Return the (X, Y) coordinate for the center point of the cell that contains the specified text.  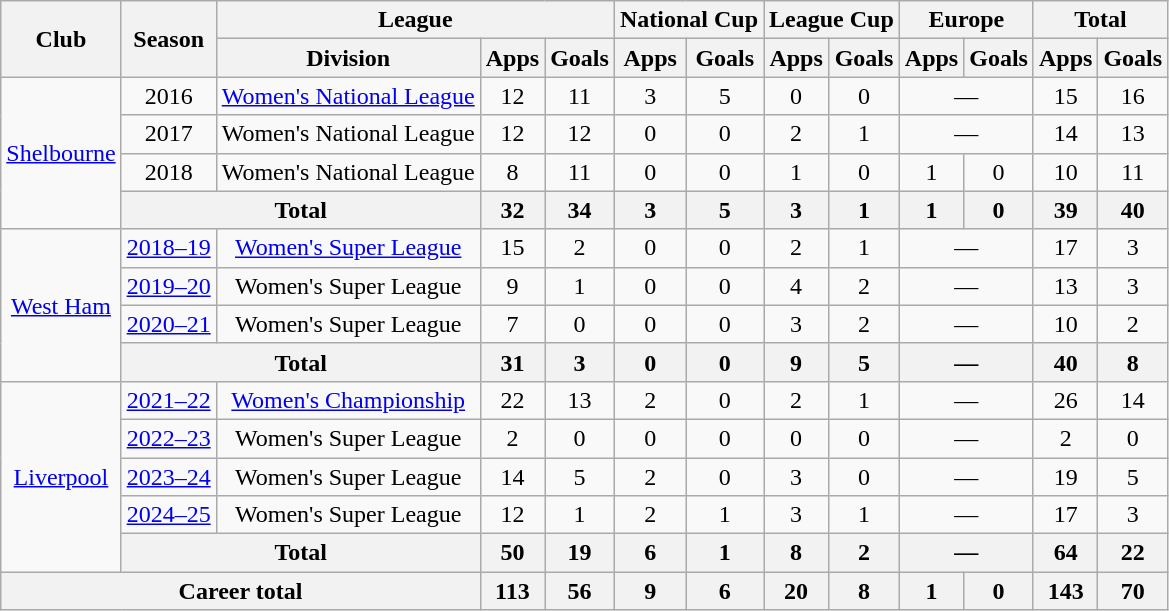
113 (512, 591)
32 (512, 210)
Europe (966, 20)
West Ham (61, 305)
Shelbourne (61, 153)
League Cup (832, 20)
143 (1065, 591)
2017 (168, 134)
7 (512, 324)
2021–22 (168, 400)
League (415, 20)
2018–19 (168, 248)
2019–20 (168, 286)
16 (1133, 96)
Season (168, 39)
Women's Championship (348, 400)
50 (512, 553)
2024–25 (168, 515)
34 (580, 210)
20 (796, 591)
2016 (168, 96)
39 (1065, 210)
Career total (240, 591)
64 (1065, 553)
4 (796, 286)
56 (580, 591)
Liverpool (61, 476)
2018 (168, 172)
2020–21 (168, 324)
National Cup (688, 20)
Division (348, 58)
31 (512, 362)
70 (1133, 591)
Club (61, 39)
2022–23 (168, 438)
2023–24 (168, 477)
26 (1065, 400)
